Return (x, y) of the center of cell containing provided text 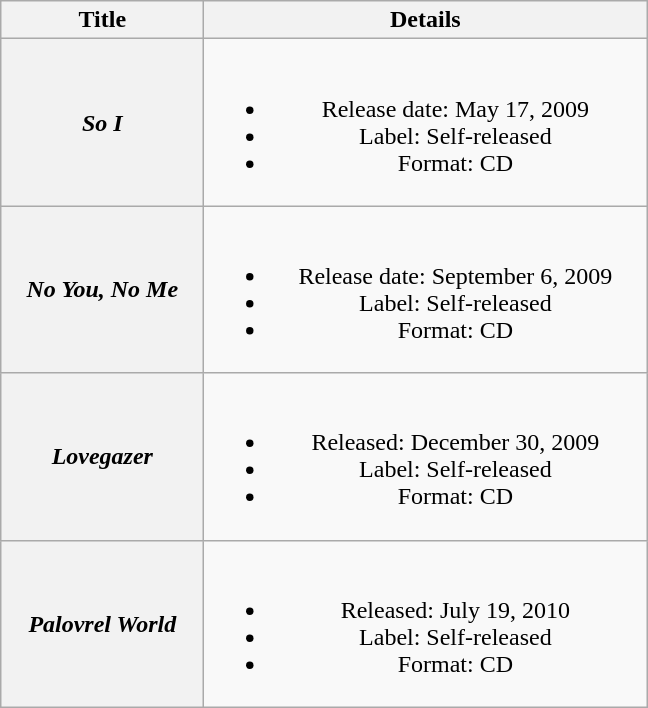
No You, No Me (102, 290)
Release date: September 6, 2009Label: Self-releasedFormat: CD (426, 290)
Title (102, 20)
Lovegazer (102, 456)
Released: July 19, 2010Label: Self-releasedFormat: CD (426, 624)
So I (102, 122)
Details (426, 20)
Release date: May 17, 2009Label: Self-releasedFormat: CD (426, 122)
Released: December 30, 2009Label: Self-releasedFormat: CD (426, 456)
Palovrel World (102, 624)
